Pinpoint the cell where the given text exists, returning its [x, y] midpoint coordinate. 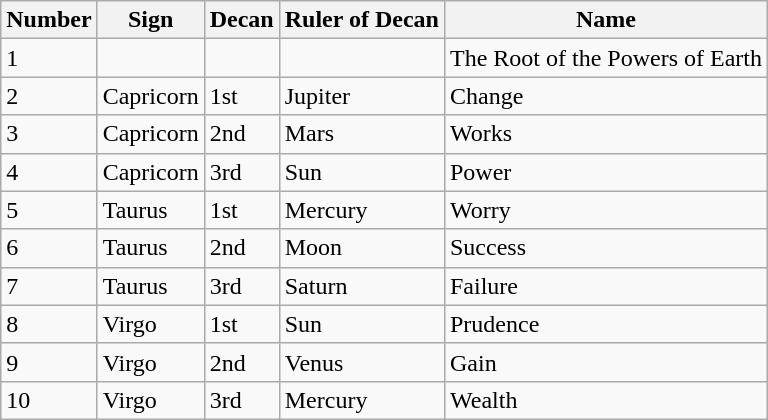
1 [49, 58]
5 [49, 210]
Works [606, 134]
Sign [150, 20]
Saturn [362, 286]
Prudence [606, 324]
Moon [362, 248]
Change [606, 96]
Decan [242, 20]
3 [49, 134]
Ruler of Decan [362, 20]
10 [49, 400]
Worry [606, 210]
7 [49, 286]
6 [49, 248]
Jupiter [362, 96]
Number [49, 20]
Name [606, 20]
Success [606, 248]
9 [49, 362]
2 [49, 96]
Mars [362, 134]
4 [49, 172]
Gain [606, 362]
Wealth [606, 400]
8 [49, 324]
Failure [606, 286]
Power [606, 172]
The Root of the Powers of Earth [606, 58]
Venus [362, 362]
